For the text-containing cell, return its midpoint in (x, y) coordinate format. 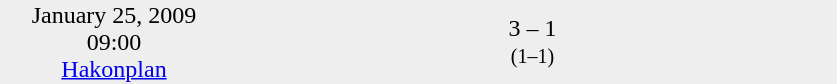
3 – 1 (1–1) (532, 42)
January 25, 200909:00Hakonplan (114, 42)
